Find where the given text appears and provide that cell's center as (x, y) coordinate. 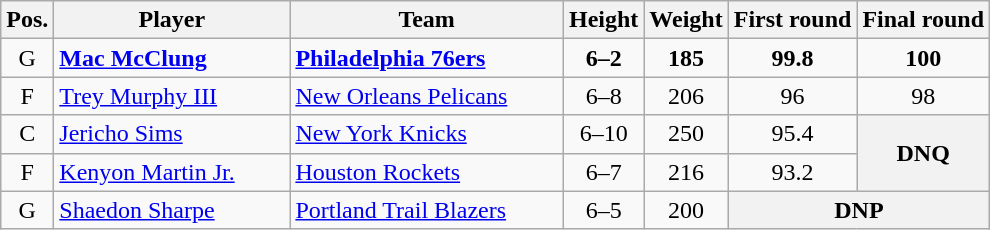
6–7 (603, 172)
99.8 (792, 58)
DNQ (924, 153)
Pos. (28, 20)
Mac McClung (172, 58)
250 (686, 134)
Shaedon Sharpe (172, 210)
185 (686, 58)
DNP (858, 210)
Trey Murphy III (172, 96)
Final round (924, 20)
93.2 (792, 172)
6–2 (603, 58)
100 (924, 58)
Team (427, 20)
98 (924, 96)
First round (792, 20)
95.4 (792, 134)
New Orleans Pelicans (427, 96)
216 (686, 172)
206 (686, 96)
Height (603, 20)
Kenyon Martin Jr. (172, 172)
Portland Trail Blazers (427, 210)
6–10 (603, 134)
96 (792, 96)
200 (686, 210)
6–5 (603, 210)
Jericho Sims (172, 134)
Houston Rockets (427, 172)
C (28, 134)
6–8 (603, 96)
Philadelphia 76ers (427, 58)
Weight (686, 20)
Player (172, 20)
New York Knicks (427, 134)
